Detect which cell encompasses the target text, then output its (X, Y) center coordinate. 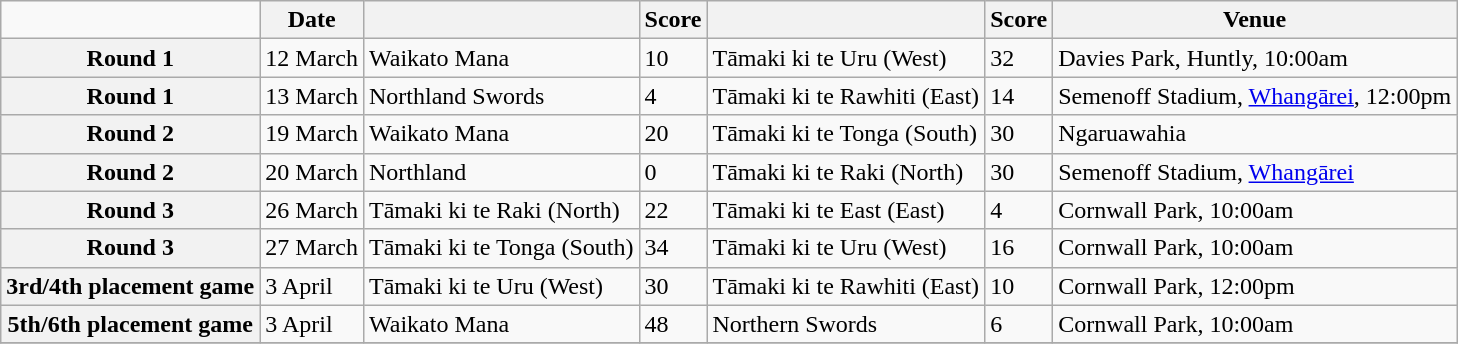
Davies Park, Huntly, 10:00am (1255, 58)
Cornwall Park, 12:00pm (1255, 286)
5th/6th placement game (130, 324)
22 (673, 210)
12 March (312, 58)
Venue (1255, 20)
Date (312, 20)
14 (1019, 96)
Tāmaki ki te East (East) (846, 210)
0 (673, 172)
19 March (312, 134)
Northern Swords (846, 324)
20 (673, 134)
Northland Swords (501, 96)
3rd/4th placement game (130, 286)
34 (673, 248)
48 (673, 324)
Northland (501, 172)
Semenoff Stadium, Whangārei (1255, 172)
32 (1019, 58)
16 (1019, 248)
26 March (312, 210)
27 March (312, 248)
20 March (312, 172)
Ngaruawahia (1255, 134)
6 (1019, 324)
13 March (312, 96)
Semenoff Stadium, Whangārei, 12:00pm (1255, 96)
